Output the [x, y] coordinate of the center of the cell containing the given text.  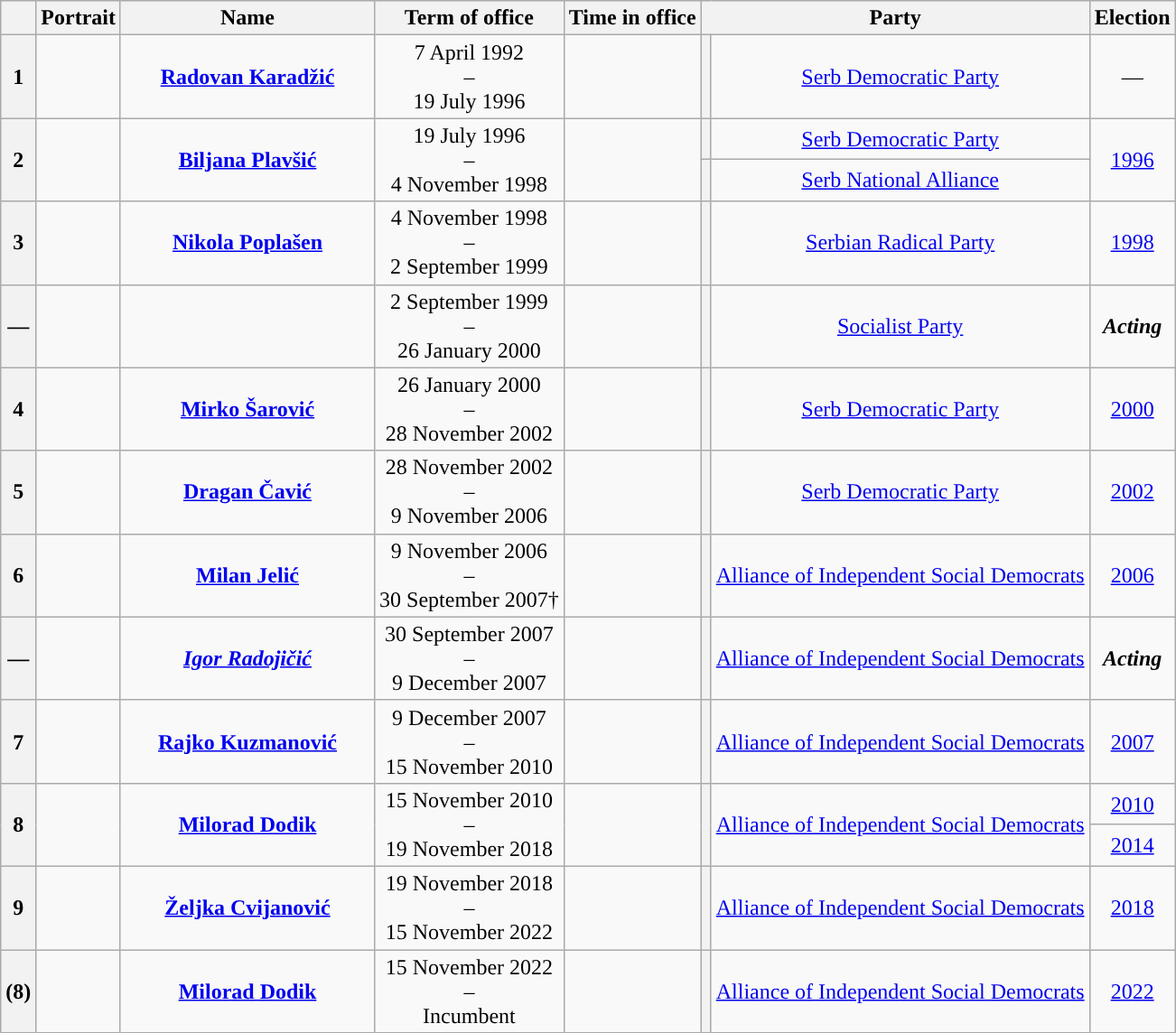
Term of office [470, 18]
Biljana Plavšić [247, 160]
2 September 1999–26 January 2000 [470, 326]
2 [18, 160]
2002 [1133, 492]
9 December 2007–15 November 2010 [470, 741]
30 September 2007–9 December 2007 [470, 658]
(8) [18, 991]
2000 [1133, 409]
28 November 2002–9 November 2006 [470, 492]
2010 [1133, 804]
Milan Jelić [247, 575]
Igor Radojičić [247, 658]
1996 [1133, 160]
15 November 2010–19 November 2018 [470, 824]
Rajko Kuzmanović [247, 741]
3 [18, 243]
Radovan Karadžić [247, 77]
8 [18, 824]
15 November 2022–Incumbent [470, 991]
2022 [1133, 991]
1998 [1133, 243]
9 [18, 907]
Željka Cvijanović [247, 907]
Time in office [632, 18]
Socialist Party [900, 326]
2014 [1133, 845]
4 [18, 409]
9 November 2006–30 September 2007† [470, 575]
Serbian Radical Party [900, 243]
5 [18, 492]
Mirko Šarović [247, 409]
Portrait [79, 18]
26 January 2000–28 November 2002 [470, 409]
Dragan Čavić [247, 492]
7 April 1992–19 July 1996 [470, 77]
1 [18, 77]
Nikola Poplašen [247, 243]
2018 [1133, 907]
Election [1133, 18]
6 [18, 575]
19 November 2018–15 November 2022 [470, 907]
2007 [1133, 741]
19 July 1996–4 November 1998 [470, 160]
2006 [1133, 575]
Party [895, 18]
7 [18, 741]
Serb National Alliance [900, 181]
Name [247, 18]
4 November 1998–2 September 1999 [470, 243]
